Locate the cell with the specified text and output its (X, Y) center coordinate. 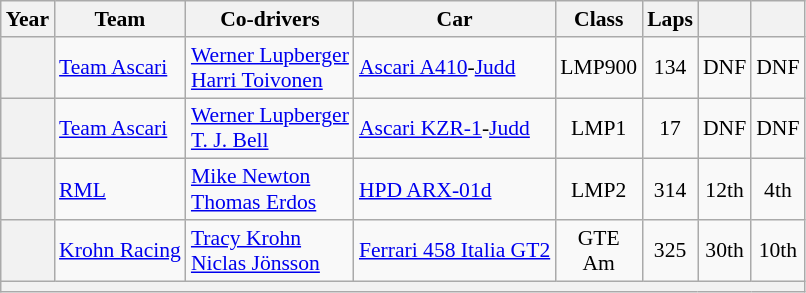
Laps (670, 19)
Ascari KZR-1-Judd (454, 128)
HPD ARX-01d (454, 190)
Ascari A410-Judd (454, 68)
4th (778, 190)
30th (724, 250)
Team (120, 19)
Mike Newton Thomas Erdos (270, 190)
LMP900 (598, 68)
Class (598, 19)
GTEAm (598, 250)
134 (670, 68)
12th (724, 190)
314 (670, 190)
Co-drivers (270, 19)
17 (670, 128)
Ferrari 458 Italia GT2 (454, 250)
LMP2 (598, 190)
RML (120, 190)
Year (28, 19)
Krohn Racing (120, 250)
LMP1 (598, 128)
Tracy Krohn Niclas Jönsson (270, 250)
Car (454, 19)
10th (778, 250)
Werner Lupberger Harri Toivonen (270, 68)
325 (670, 250)
Werner Lupberger T. J. Bell (270, 128)
